Pinpoint the cell where the given text exists, returning its [X, Y] midpoint coordinate. 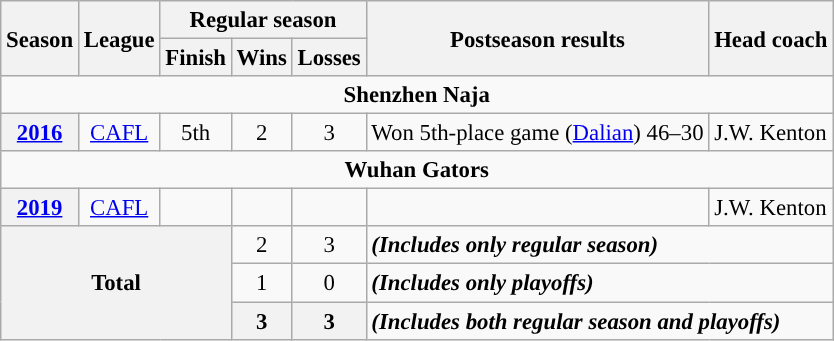
5th [196, 133]
1 [262, 283]
League [118, 38]
Regular season [263, 20]
Finish [196, 58]
Head coach [771, 38]
Shenzhen Naja [417, 95]
Wuhan Gators [417, 170]
Wins [262, 58]
Total [116, 282]
2019 [40, 208]
(Includes only playoffs) [600, 283]
(Includes only regular season) [600, 245]
(Includes both regular season and playoffs) [600, 321]
0 [329, 283]
Season [40, 38]
Won 5th-place game (Dalian) 46–30 [538, 133]
Losses [329, 58]
Postseason results [538, 38]
2016 [40, 133]
